Determine the (X, Y) coordinate at the center of the cell enclosing the given text.  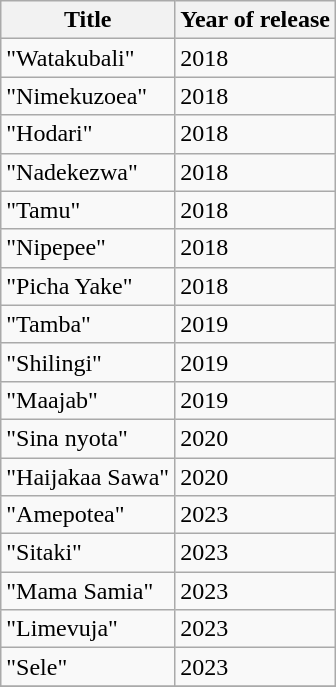
"Nipepee" (88, 248)
"Shilingi" (88, 362)
"Tamu" (88, 210)
"Sele" (88, 667)
"Maajab" (88, 400)
"Sina nyota" (88, 438)
"Limevuja" (88, 629)
Title (88, 20)
"Tamba" (88, 324)
"Mama Samia" (88, 591)
"Nadekezwa" (88, 172)
"Watakubali" (88, 58)
"Hodari" (88, 134)
Year of release (256, 20)
"Amepotea" (88, 515)
"Nimekuzoea" (88, 96)
"Sitaki" (88, 553)
"Haijakaa Sawa" (88, 477)
"Picha Yake" (88, 286)
